Locate the cell with the specified text and output its (X, Y) center coordinate. 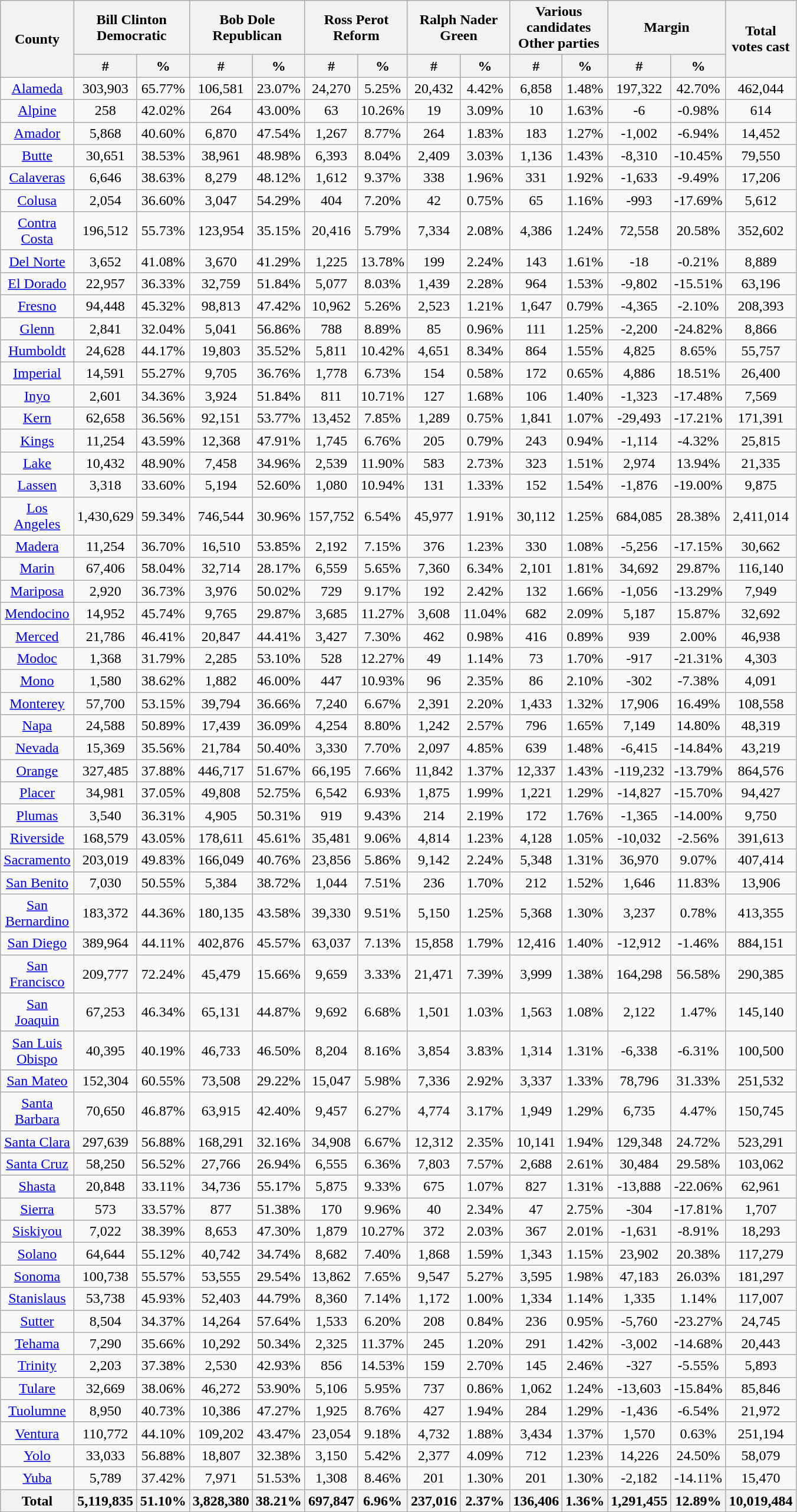
5.25% (382, 88)
5,119,835 (105, 1501)
8,889 (760, 261)
2,192 (331, 546)
30,112 (536, 516)
Monterey (37, 703)
-1,633 (639, 178)
20.58% (698, 231)
34.74% (278, 1254)
3,854 (434, 1050)
38.72% (278, 883)
-1,323 (639, 396)
2.42% (485, 591)
36.60% (163, 200)
53.77% (278, 418)
1.76% (585, 816)
40.19% (163, 1050)
303,903 (105, 88)
2.37% (485, 1501)
Ralph NaderGreen (459, 28)
Contra Costa (37, 231)
1,778 (331, 374)
-14.68% (698, 1343)
6.93% (382, 793)
-10.45% (698, 156)
45.32% (163, 306)
164,298 (639, 973)
2,122 (639, 1012)
2,411,014 (760, 516)
0.84% (485, 1321)
-6 (639, 111)
402,876 (220, 943)
49,808 (220, 793)
Kings (37, 441)
5.86% (382, 860)
65,131 (220, 1012)
-13.29% (698, 591)
251,194 (760, 1433)
-304 (639, 1209)
24,270 (331, 88)
44.36% (163, 913)
51.53% (278, 1478)
46.00% (278, 681)
5,368 (536, 913)
57.64% (278, 1321)
Santa Cruz (37, 1164)
367 (536, 1232)
12.27% (382, 658)
37.42% (163, 1478)
Sierra (37, 1209)
26.03% (698, 1276)
4,825 (639, 351)
14,264 (220, 1321)
14,452 (760, 133)
-22.06% (698, 1187)
20,416 (331, 231)
6,735 (639, 1111)
0.94% (585, 441)
181,297 (760, 1276)
-993 (639, 200)
43.00% (278, 111)
19,803 (220, 351)
17,906 (639, 703)
53,738 (105, 1299)
3,318 (105, 486)
5,868 (105, 133)
6,393 (331, 156)
154 (434, 374)
20,443 (760, 1343)
-1,365 (639, 816)
3,150 (331, 1455)
877 (220, 1209)
Total (37, 1501)
9.51% (382, 913)
-302 (639, 681)
39,330 (331, 913)
1.05% (585, 838)
35.66% (163, 1343)
168,291 (220, 1141)
48.90% (163, 463)
145,140 (760, 1012)
5.98% (382, 1081)
2,409 (434, 156)
Glenn (37, 328)
4,905 (220, 816)
0.98% (485, 636)
251,532 (760, 1081)
203,019 (105, 860)
9.18% (382, 1433)
29.22% (278, 1081)
-15.51% (698, 283)
2,101 (536, 569)
Alpine (37, 111)
1,612 (331, 178)
Del Norte (37, 261)
100,738 (105, 1276)
5,893 (760, 1366)
Tulare (37, 1388)
1,533 (331, 1321)
3.33% (382, 973)
5.27% (485, 1276)
243 (536, 441)
9,765 (220, 613)
San Diego (37, 943)
44.10% (163, 1433)
9.07% (698, 860)
180,135 (220, 913)
45,977 (434, 516)
352,602 (760, 231)
24,745 (760, 1321)
132 (536, 591)
-4,365 (639, 306)
3,434 (536, 1433)
Trinity (37, 1366)
50.31% (278, 816)
67,406 (105, 569)
109,202 (220, 1433)
2,097 (434, 748)
6.27% (382, 1111)
1.47% (698, 1012)
41.08% (163, 261)
17,206 (760, 178)
50.34% (278, 1343)
1.63% (585, 111)
13,862 (331, 1276)
6.96% (382, 1501)
209,777 (105, 973)
9,457 (331, 1111)
Riverside (37, 838)
1,925 (331, 1411)
45.57% (278, 943)
103,062 (760, 1164)
864 (536, 351)
391,613 (760, 838)
1.55% (585, 351)
682 (536, 613)
10,292 (220, 1343)
45.61% (278, 838)
59.34% (163, 516)
245 (434, 1343)
Lassen (37, 486)
6.36% (382, 1164)
36.33% (163, 283)
183,372 (105, 913)
-17.69% (698, 200)
168,579 (105, 838)
5,612 (760, 200)
Imperial (37, 374)
2,688 (536, 1164)
3,924 (220, 396)
40,742 (220, 1254)
1,136 (536, 156)
7.40% (382, 1254)
3.09% (485, 111)
583 (434, 463)
-17.48% (698, 396)
323 (536, 463)
2.61% (585, 1164)
-17.81% (698, 1209)
4,886 (639, 374)
3,999 (536, 973)
0.63% (698, 1433)
1,308 (331, 1478)
-5,256 (639, 546)
9.37% (382, 178)
1,875 (434, 793)
4,651 (434, 351)
28.17% (278, 569)
47 (536, 1209)
117,007 (760, 1299)
45.74% (163, 613)
38,961 (220, 156)
92,151 (220, 418)
47,183 (639, 1276)
20,848 (105, 1187)
72,558 (639, 231)
Humboldt (37, 351)
Butte (37, 156)
1,080 (331, 486)
2,601 (105, 396)
32,714 (220, 569)
-13.79% (698, 771)
7,569 (760, 396)
-19.00% (698, 486)
15.66% (278, 973)
9.17% (382, 591)
94,448 (105, 306)
1.92% (585, 178)
7,360 (434, 569)
36.31% (163, 816)
5,194 (220, 486)
1,433 (536, 703)
214 (434, 816)
-1,114 (639, 441)
199 (434, 261)
327,485 (105, 771)
10.42% (382, 351)
Lake (37, 463)
10,386 (220, 1411)
1,221 (536, 793)
4.09% (485, 1455)
1.98% (585, 1276)
7,334 (434, 231)
6,555 (331, 1164)
5,875 (331, 1187)
2,203 (105, 1366)
-24.82% (698, 328)
1,368 (105, 658)
Santa Clara (37, 1141)
331 (536, 178)
35,481 (331, 838)
Nevada (37, 748)
2.03% (485, 1232)
159 (434, 1366)
10.94% (382, 486)
-13,603 (639, 1388)
4,732 (434, 1433)
Marin (37, 569)
7.39% (485, 973)
3,540 (105, 816)
3,337 (536, 1081)
9,875 (760, 486)
-9,802 (639, 283)
7.30% (382, 636)
-2,200 (639, 328)
34,908 (331, 1141)
46.41% (163, 636)
34,692 (639, 569)
338 (434, 178)
14.53% (382, 1366)
5,077 (331, 283)
-1,002 (639, 133)
34.36% (163, 396)
36.70% (163, 546)
4,814 (434, 838)
41.29% (278, 261)
64,644 (105, 1254)
7.20% (382, 200)
-1,876 (639, 486)
51.38% (278, 1209)
1.15% (585, 1254)
3,427 (331, 636)
48.98% (278, 156)
-2.10% (698, 306)
-8,310 (639, 156)
3.17% (485, 1111)
8.80% (382, 726)
-8.91% (698, 1232)
1,882 (220, 681)
111 (536, 328)
45,479 (220, 973)
1,267 (331, 133)
6,858 (536, 88)
9,692 (331, 1012)
Calaveras (37, 178)
4,386 (536, 231)
6.34% (485, 569)
-0.98% (698, 111)
166,049 (220, 860)
1.91% (485, 516)
9,659 (331, 973)
50.55% (163, 883)
4.42% (485, 88)
-29,493 (639, 418)
6,646 (105, 178)
8.65% (698, 351)
11.90% (382, 463)
10.27% (382, 1232)
-2.56% (698, 838)
14,591 (105, 374)
1,289 (434, 418)
30,651 (105, 156)
-14.11% (698, 1478)
1,745 (331, 441)
330 (536, 546)
40 (434, 1209)
25,815 (760, 441)
47.27% (278, 1411)
20,432 (434, 88)
-23.27% (698, 1321)
1,647 (536, 306)
38.63% (163, 178)
129,348 (639, 1141)
1.38% (585, 973)
7,149 (639, 726)
10,019,484 (760, 1501)
49.83% (163, 860)
0.86% (485, 1388)
2,391 (434, 703)
-17.15% (698, 546)
36.76% (278, 374)
1.00% (485, 1299)
36,970 (639, 860)
18,807 (220, 1455)
4,091 (760, 681)
2.34% (485, 1209)
1.52% (585, 883)
16.49% (698, 703)
2,325 (331, 1343)
2.09% (585, 613)
4,774 (434, 1111)
8,504 (105, 1321)
5.26% (382, 306)
Yolo (37, 1455)
-6,338 (639, 1050)
811 (331, 396)
Madera (37, 546)
110,772 (105, 1433)
27,766 (220, 1164)
413,355 (760, 913)
Mendocino (37, 613)
30,484 (639, 1164)
42.40% (278, 1111)
5,150 (434, 913)
2,054 (105, 200)
32,669 (105, 1388)
34,981 (105, 793)
697,847 (331, 1501)
5.95% (382, 1388)
1,343 (536, 1254)
8.16% (382, 1050)
36.09% (278, 726)
13.78% (382, 261)
675 (434, 1187)
34,736 (220, 1187)
5,187 (639, 613)
12,368 (220, 441)
208,393 (760, 306)
44.79% (278, 1299)
85 (434, 328)
46,272 (220, 1388)
2,539 (331, 463)
2,523 (434, 306)
7.70% (382, 748)
-1,436 (639, 1411)
1.03% (485, 1012)
2.01% (585, 1232)
55,757 (760, 351)
7,290 (105, 1343)
2.08% (485, 231)
Amador (37, 133)
54.29% (278, 200)
-18 (639, 261)
0.65% (585, 374)
1.61% (585, 261)
56.52% (163, 1164)
4,303 (760, 658)
7.51% (382, 883)
San Mateo (37, 1081)
37.05% (163, 793)
1.88% (485, 1433)
4,254 (331, 726)
729 (331, 591)
7,022 (105, 1232)
9,705 (220, 374)
Modoc (37, 658)
746,544 (220, 516)
40.73% (163, 1411)
462 (434, 636)
11.04% (485, 613)
53.15% (163, 703)
63,915 (220, 1111)
15.87% (698, 613)
55.12% (163, 1254)
23,856 (331, 860)
1.16% (585, 200)
1.32% (585, 703)
2.20% (485, 703)
67,253 (105, 1012)
70,650 (105, 1111)
Ross PerotReform (356, 28)
38.21% (278, 1501)
8.04% (382, 156)
1.83% (485, 133)
13,906 (760, 883)
Bill ClintonDemocratic (131, 28)
21,471 (434, 973)
40.76% (278, 860)
31.33% (698, 1081)
Sacramento (37, 860)
43.05% (163, 838)
407,414 (760, 860)
2.57% (485, 726)
290,385 (760, 973)
52.75% (278, 793)
23,902 (639, 1254)
38.39% (163, 1232)
2,841 (105, 328)
639 (536, 748)
788 (331, 328)
3,652 (105, 261)
Merced (37, 636)
55.73% (163, 231)
12,312 (434, 1141)
57,700 (105, 703)
24.72% (698, 1141)
39,794 (220, 703)
Mono (37, 681)
1,949 (536, 1111)
5,789 (105, 1478)
15,470 (760, 1478)
2.28% (485, 283)
192 (434, 591)
6.76% (382, 441)
1.21% (485, 306)
-5.55% (698, 1366)
58.04% (163, 569)
827 (536, 1187)
9,750 (760, 816)
1.51% (585, 463)
108,558 (760, 703)
-14,827 (639, 793)
52,403 (220, 1299)
34.37% (163, 1321)
1.59% (485, 1254)
7.85% (382, 418)
El Dorado (37, 283)
7,030 (105, 883)
-3,002 (639, 1343)
1,062 (536, 1388)
796 (536, 726)
Napa (37, 726)
Solano (37, 1254)
-9.49% (698, 178)
19 (434, 111)
43.58% (278, 913)
5.42% (382, 1455)
14,952 (105, 613)
1.36% (585, 1501)
237,016 (434, 1501)
65 (536, 200)
3,237 (639, 913)
2,377 (434, 1455)
County (37, 39)
37.88% (163, 771)
73,508 (220, 1081)
44.87% (278, 1012)
116,140 (760, 569)
32,759 (220, 283)
5,384 (220, 883)
58,079 (760, 1455)
1,580 (105, 681)
Mariposa (37, 591)
10,141 (536, 1141)
1,225 (331, 261)
8,360 (331, 1299)
Colusa (37, 200)
53,555 (220, 1276)
3,670 (220, 261)
8,682 (331, 1254)
2.46% (585, 1366)
7,949 (760, 591)
5,041 (220, 328)
3,595 (536, 1276)
6.68% (382, 1012)
Los Angeles (37, 516)
2,530 (220, 1366)
14,226 (639, 1455)
1,439 (434, 283)
35.56% (163, 748)
1,242 (434, 726)
7,458 (220, 463)
47.42% (278, 306)
San Benito (37, 883)
2.70% (485, 1366)
1.96% (485, 178)
53.10% (278, 658)
123,954 (220, 231)
51.67% (278, 771)
0.58% (485, 374)
20,847 (220, 636)
446,717 (220, 771)
29.58% (698, 1164)
9.06% (382, 838)
8.76% (382, 1411)
5.65% (382, 569)
14.80% (698, 726)
2.10% (585, 681)
7,971 (220, 1478)
36.56% (163, 418)
24.50% (698, 1455)
-6,415 (639, 748)
523,291 (760, 1141)
1,707 (760, 1209)
36.73% (163, 591)
44.11% (163, 943)
62,658 (105, 418)
Bob DoleRepublican (247, 28)
Sutter (37, 1321)
0.78% (698, 913)
23,054 (331, 1433)
2,974 (639, 463)
Shasta (37, 1187)
16,510 (220, 546)
-10,032 (639, 838)
13.94% (698, 463)
856 (331, 1366)
55.17% (278, 1187)
Fresno (37, 306)
1.54% (585, 486)
40,395 (105, 1050)
10.93% (382, 681)
1,314 (536, 1050)
13,452 (331, 418)
1,334 (536, 1299)
-6.94% (698, 133)
291 (536, 1343)
33.60% (163, 486)
2.92% (485, 1081)
-15.70% (698, 793)
17,439 (220, 726)
197,322 (639, 88)
-4.32% (698, 441)
5.79% (382, 231)
50.02% (278, 591)
573 (105, 1209)
24,628 (105, 351)
-917 (639, 658)
23.07% (278, 88)
1,879 (331, 1232)
145 (536, 1366)
Yuba (37, 1478)
46.50% (278, 1050)
106,581 (220, 88)
San Francisco (37, 973)
6.73% (382, 374)
San Bernardino (37, 913)
9,142 (434, 860)
3,047 (220, 200)
-17.21% (698, 418)
33,033 (105, 1455)
-119,232 (639, 771)
1.81% (585, 569)
12,337 (536, 771)
1.79% (485, 943)
-1,631 (639, 1232)
1.65% (585, 726)
65.77% (163, 88)
136,406 (536, 1501)
43,219 (760, 748)
Tehama (37, 1343)
183 (536, 133)
8.34% (485, 351)
416 (536, 636)
3,685 (331, 613)
737 (434, 1388)
170 (331, 1209)
6,559 (331, 569)
47.91% (278, 441)
42 (434, 200)
Ventura (37, 1433)
40.60% (163, 133)
46,733 (220, 1050)
32.38% (278, 1455)
1,335 (639, 1299)
4.47% (698, 1111)
Orange (37, 771)
404 (331, 200)
48,319 (760, 726)
258 (105, 111)
50.40% (278, 748)
7.66% (382, 771)
6,870 (220, 133)
117,279 (760, 1254)
94,427 (760, 793)
Sonoma (37, 1276)
150,745 (760, 1111)
Placer (37, 793)
0.96% (485, 328)
212 (536, 883)
20.38% (698, 1254)
53.85% (278, 546)
939 (639, 636)
712 (536, 1455)
178,611 (220, 838)
152,304 (105, 1081)
35.52% (278, 351)
1,044 (331, 883)
9.43% (382, 816)
18,293 (760, 1232)
38.62% (163, 681)
205 (434, 441)
6.54% (382, 516)
42.02% (163, 111)
32,692 (760, 613)
2,285 (220, 658)
10 (536, 111)
Total votes cast (760, 39)
7.15% (382, 546)
31.79% (163, 658)
-327 (639, 1366)
1,291,455 (639, 1501)
18.51% (698, 374)
63,196 (760, 283)
47.30% (278, 1232)
8,866 (760, 328)
7.14% (382, 1299)
152 (536, 486)
42.70% (698, 88)
6.20% (382, 1321)
Santa Barbara (37, 1111)
3,828,380 (220, 1501)
7,803 (434, 1164)
34.96% (278, 463)
9.96% (382, 1209)
47.54% (278, 133)
8,279 (220, 178)
7.13% (382, 943)
7.65% (382, 1276)
San Joaquin (37, 1012)
15,369 (105, 748)
5,106 (331, 1388)
196,512 (105, 231)
3,330 (331, 748)
9,547 (434, 1276)
-14.84% (698, 748)
106 (536, 396)
1.68% (485, 396)
37.38% (163, 1366)
32.16% (278, 1141)
86 (536, 681)
462,044 (760, 88)
11.27% (382, 613)
45.93% (163, 1299)
55.57% (163, 1276)
171,391 (760, 418)
1,646 (639, 883)
73 (536, 658)
11.37% (382, 1343)
22,957 (105, 283)
56.58% (698, 973)
79,550 (760, 156)
San Luis Obispo (37, 1050)
1,868 (434, 1254)
8,653 (220, 1232)
Siskiyou (37, 1232)
3.03% (485, 156)
5,811 (331, 351)
1.53% (585, 283)
46.34% (163, 1012)
7.57% (485, 1164)
8.77% (382, 133)
-12,912 (639, 943)
2.00% (698, 636)
11.83% (698, 883)
43.47% (278, 1433)
143 (536, 261)
3.83% (485, 1050)
26,400 (760, 374)
8.46% (382, 1478)
8.03% (382, 283)
98,813 (220, 306)
3,608 (434, 613)
56.86% (278, 328)
1,501 (434, 1012)
-14.00% (698, 816)
51.10% (163, 1501)
72.24% (163, 973)
884,151 (760, 943)
528 (331, 658)
1,570 (639, 1433)
21,335 (760, 463)
2.73% (485, 463)
46.87% (163, 1111)
10,962 (331, 306)
-0.21% (698, 261)
35.15% (278, 231)
297,639 (105, 1141)
-21.31% (698, 658)
78,796 (639, 1081)
58,250 (105, 1164)
1.42% (585, 1343)
10.71% (382, 396)
127 (434, 396)
49 (434, 658)
Alameda (37, 88)
-2,182 (639, 1478)
2.75% (585, 1209)
4.85% (485, 748)
-1,056 (639, 591)
48.12% (278, 178)
33.57% (163, 1209)
24,588 (105, 726)
-7.38% (698, 681)
Tuolumne (37, 1411)
427 (434, 1411)
Margin (667, 28)
85,846 (760, 1388)
42.93% (278, 1366)
208 (434, 1321)
60.55% (163, 1081)
0.95% (585, 1321)
21,784 (220, 748)
55.27% (163, 374)
62,961 (760, 1187)
Plumas (37, 816)
864,576 (760, 771)
1,563 (536, 1012)
38.06% (163, 1388)
131 (434, 486)
30.96% (278, 516)
96 (434, 681)
29.54% (278, 1276)
44.17% (163, 351)
38.53% (163, 156)
1,430,629 (105, 516)
100,500 (760, 1050)
1,841 (536, 418)
12.89% (698, 1501)
0.89% (585, 636)
1.27% (585, 133)
63,037 (331, 943)
9.33% (382, 1187)
3,976 (220, 591)
Various candidatesOther parties (559, 28)
8,950 (105, 1411)
8.89% (382, 328)
372 (434, 1232)
-15.84% (698, 1388)
43.59% (163, 441)
10,432 (105, 463)
1.99% (485, 793)
6,542 (331, 793)
63 (331, 111)
964 (536, 283)
8,204 (331, 1050)
1.20% (485, 1343)
11,842 (434, 771)
15,858 (434, 943)
Kern (37, 418)
614 (760, 111)
21,786 (105, 636)
157,752 (331, 516)
-6.54% (698, 1411)
28.38% (698, 516)
376 (434, 546)
4,128 (536, 838)
-13,888 (639, 1187)
36.66% (278, 703)
12,416 (536, 943)
52.60% (278, 486)
30,662 (760, 546)
5,348 (536, 860)
53.90% (278, 1388)
10.26% (382, 111)
15,047 (331, 1081)
284 (536, 1411)
1,172 (434, 1299)
Inyo (37, 396)
66,195 (331, 771)
447 (331, 681)
684,085 (639, 516)
7,336 (434, 1081)
26.94% (278, 1164)
-1.46% (698, 943)
Stanislaus (37, 1299)
21,972 (760, 1411)
33.11% (163, 1187)
44.41% (278, 636)
1.66% (585, 591)
32.04% (163, 328)
46,938 (760, 636)
2.19% (485, 816)
-5,760 (639, 1321)
50.89% (163, 726)
7,240 (331, 703)
919 (331, 816)
2,920 (105, 591)
389,964 (105, 943)
-6.31% (698, 1050)
